For the text-containing cell, return its midpoint in (x, y) coordinate format. 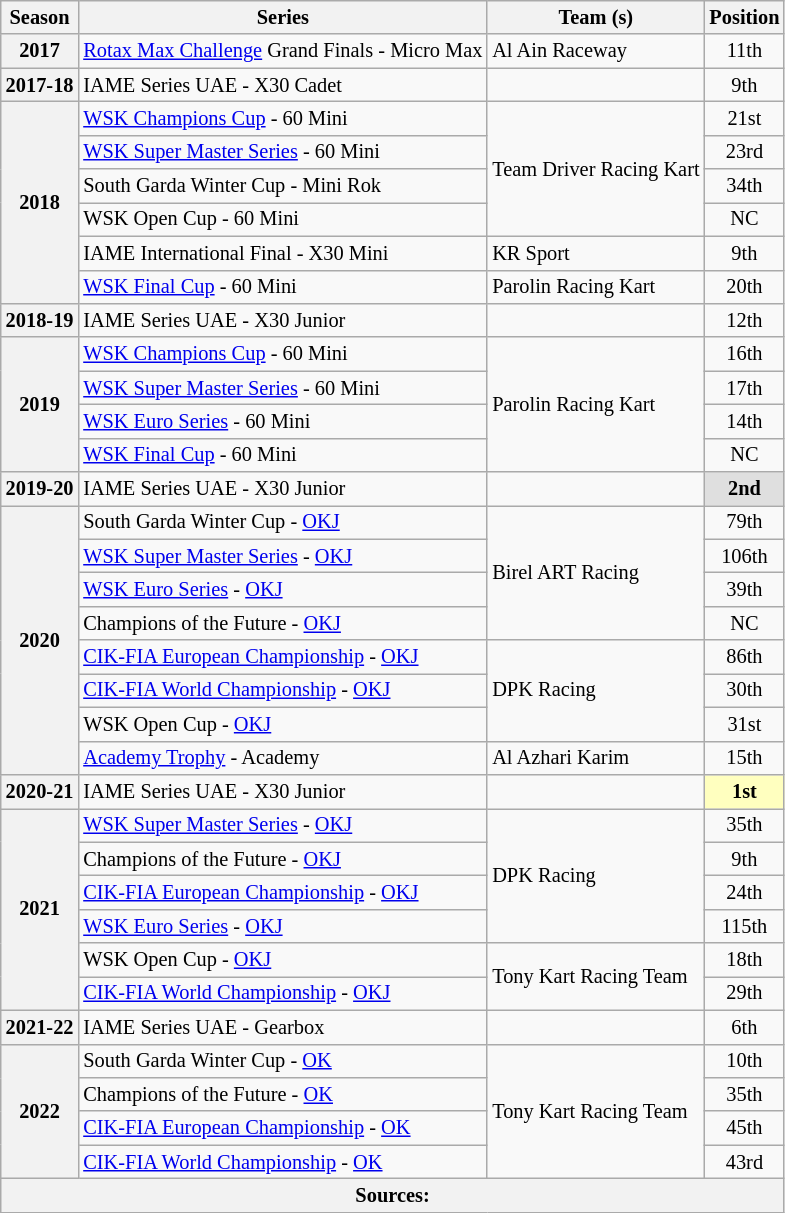
30th (744, 690)
24th (744, 892)
Sources: (393, 1195)
Series (282, 17)
12th (744, 320)
23rd (744, 152)
115th (744, 926)
Birel ART Racing (596, 572)
2020 (40, 640)
15th (744, 758)
34th (744, 186)
IAME International Final - X30 Mini (282, 253)
Team (s) (596, 17)
45th (744, 1128)
Team Driver Racing Kart (596, 168)
Position (744, 17)
79th (744, 522)
CIK-FIA European Championship - OK (282, 1128)
Al Ain Raceway (596, 51)
2018-19 (40, 320)
17th (744, 388)
39th (744, 589)
16th (744, 354)
2017 (40, 51)
2020-21 (40, 791)
10th (744, 1061)
CIK-FIA World Championship - OK (282, 1162)
18th (744, 960)
2021 (40, 909)
106th (744, 556)
South Garda Winter Cup - Mini Rok (282, 186)
South Garda Winter Cup - OKJ (282, 522)
6th (744, 1027)
2019-20 (40, 489)
Academy Trophy - Academy (282, 758)
Champions of the Future - OK (282, 1094)
South Garda Winter Cup - OK (282, 1061)
2022 (40, 1112)
86th (744, 657)
Season (40, 17)
IAME Series UAE - X30 Cadet (282, 85)
31st (744, 724)
29th (744, 993)
14th (744, 421)
Rotax Max Challenge Grand Finals - Micro Max (282, 51)
43rd (744, 1162)
2018 (40, 202)
11th (744, 51)
1st (744, 791)
KR Sport (596, 253)
20th (744, 287)
2nd (744, 489)
Al Azhari Karim (596, 758)
IAME Series UAE - Gearbox (282, 1027)
WSK Open Cup - 60 Mini (282, 219)
21st (744, 118)
2021-22 (40, 1027)
2019 (40, 404)
2017-18 (40, 85)
WSK Euro Series - 60 Mini (282, 421)
